Determine the (x, y) coordinate at the center of the cell enclosing the given text.  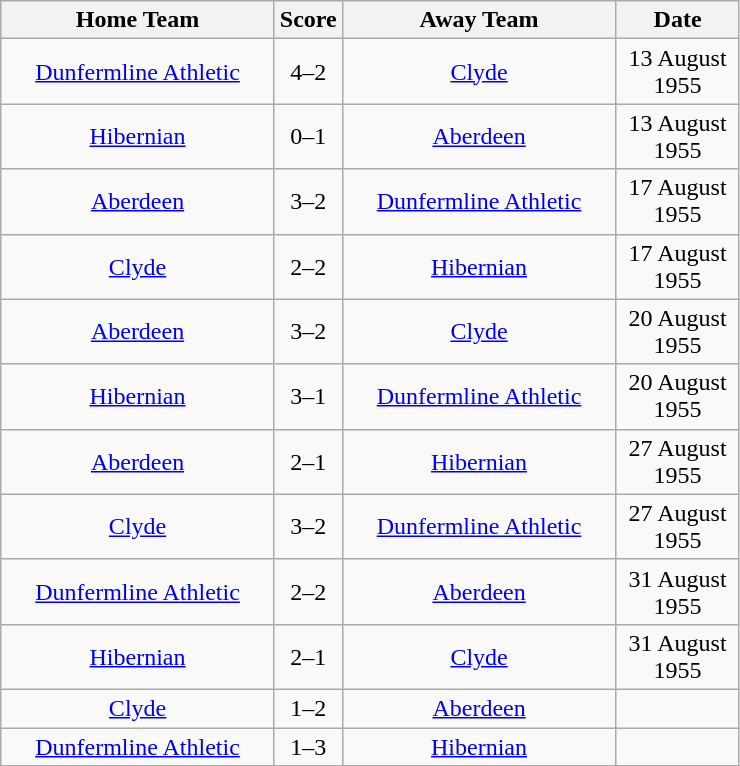
1–3 (308, 747)
Home Team (138, 20)
0–1 (308, 136)
Date (678, 20)
3–1 (308, 396)
Away Team (479, 20)
Score (308, 20)
1–2 (308, 708)
4–2 (308, 72)
